Identify which cell holds the provided text, then report its (X, Y) central coordinate. 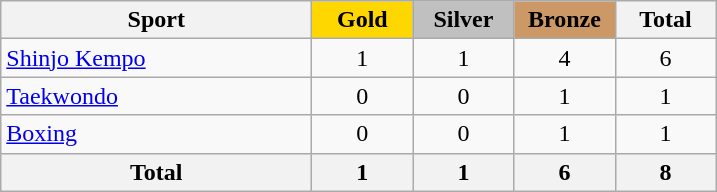
Taekwondo (156, 96)
Gold (362, 20)
Boxing (156, 134)
8 (666, 172)
Bronze (564, 20)
Silver (464, 20)
Sport (156, 20)
Shinjo Kempo (156, 58)
4 (564, 58)
